Pinpoint the cell where the given text exists, returning its (x, y) midpoint coordinate. 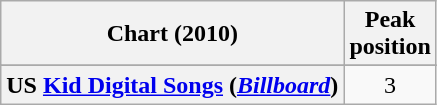
Chart (2010) (172, 34)
3 (390, 85)
Peakposition (390, 34)
US Kid Digital Songs (Billboard) (172, 85)
